Find where the given text appears and provide that cell's center as [X, Y] coordinate. 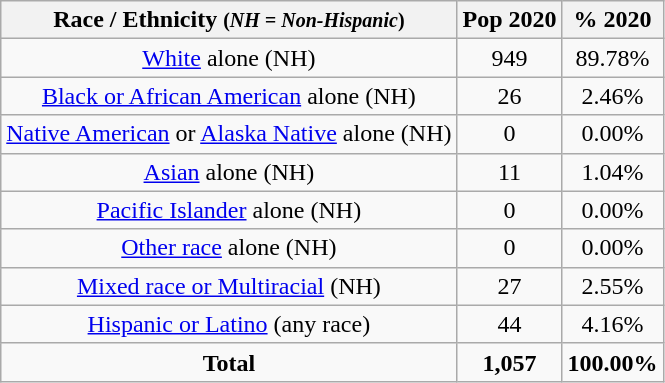
Pop 2020 [510, 20]
Asian alone (NH) [229, 172]
26 [510, 96]
Pacific Islander alone (NH) [229, 210]
Other race alone (NH) [229, 248]
% 2020 [612, 20]
Race / Ethnicity (NH = Non-Hispanic) [229, 20]
949 [510, 58]
44 [510, 324]
Hispanic or Latino (any race) [229, 324]
2.46% [612, 96]
Black or African American alone (NH) [229, 96]
1.04% [612, 172]
89.78% [612, 58]
100.00% [612, 362]
1,057 [510, 362]
2.55% [612, 286]
Total [229, 362]
27 [510, 286]
White alone (NH) [229, 58]
Native American or Alaska Native alone (NH) [229, 134]
Mixed race or Multiracial (NH) [229, 286]
4.16% [612, 324]
11 [510, 172]
